From the cell containing the given text, extract its center point as [x, y] coordinate. 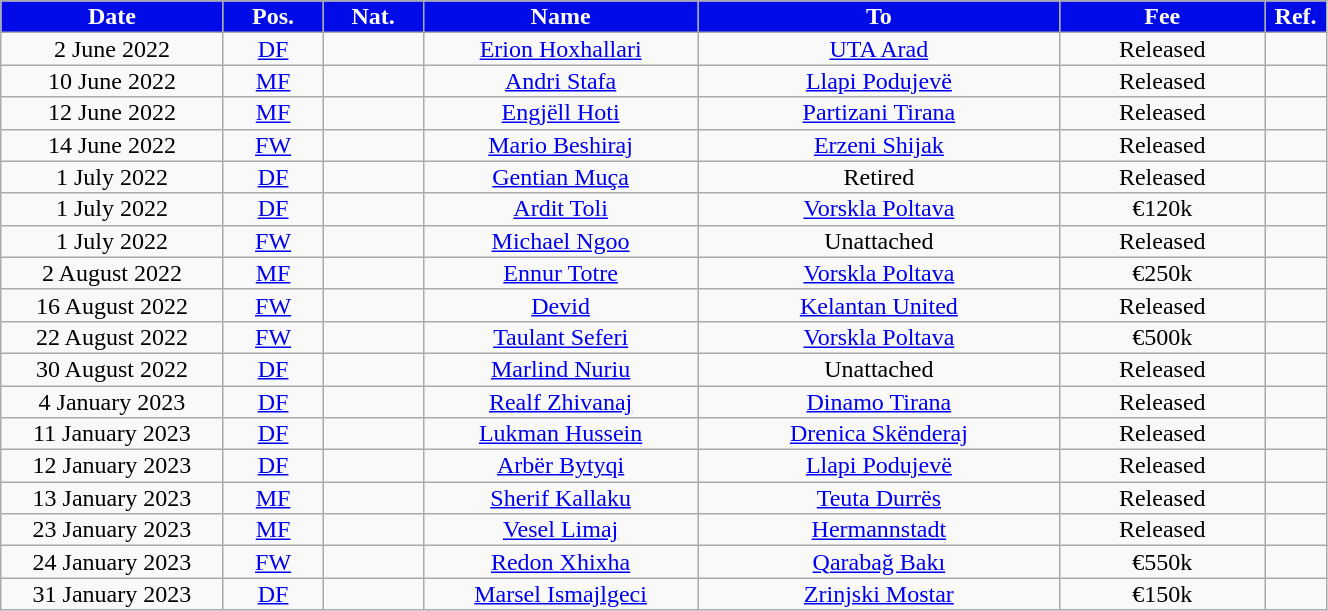
Redon Xhixha [560, 562]
Gentian Muça [560, 177]
Retired [879, 177]
22 August 2022 [112, 337]
Teuta Durrës [879, 498]
4 January 2023 [112, 402]
€550k [1162, 562]
Nat. [373, 17]
31 January 2023 [112, 594]
Marsel Ismajlgeci [560, 594]
Ennur Totre [560, 273]
Kelantan United [879, 305]
Name [560, 17]
30 August 2022 [112, 369]
13 January 2023 [112, 498]
2 August 2022 [112, 273]
To [879, 17]
€500k [1162, 337]
Zrinjski Mostar [879, 594]
UTA Arad [879, 49]
Dinamo Tirana [879, 402]
Engjëll Hoti [560, 113]
2 June 2022 [112, 49]
Arbër Bytyqi [560, 466]
12 January 2023 [112, 466]
Ardit Toli [560, 209]
Erion Hoxhallari [560, 49]
Devid [560, 305]
Erzeni Shijak [879, 145]
Partizani Tirana [879, 113]
€150k [1162, 594]
Fee [1162, 17]
€250k [1162, 273]
Pos. [273, 17]
14 June 2022 [112, 145]
Realf Zhivanaj [560, 402]
Taulant Seferi [560, 337]
16 August 2022 [112, 305]
Ref. [1296, 17]
Mario Beshiraj [560, 145]
24 January 2023 [112, 562]
10 June 2022 [112, 81]
Qarabağ Bakı [879, 562]
€120k [1162, 209]
Sherif Kallaku [560, 498]
Hermannstadt [879, 530]
12 June 2022 [112, 113]
23 January 2023 [112, 530]
Vesel Limaj [560, 530]
Michael Ngoo [560, 241]
11 January 2023 [112, 434]
Drenica Skënderaj [879, 434]
Marlind Nuriu [560, 369]
Lukman Hussein [560, 434]
Date [112, 17]
Andri Stafa [560, 81]
